Return the [X, Y] coordinate for the center point of the cell that contains the specified text.  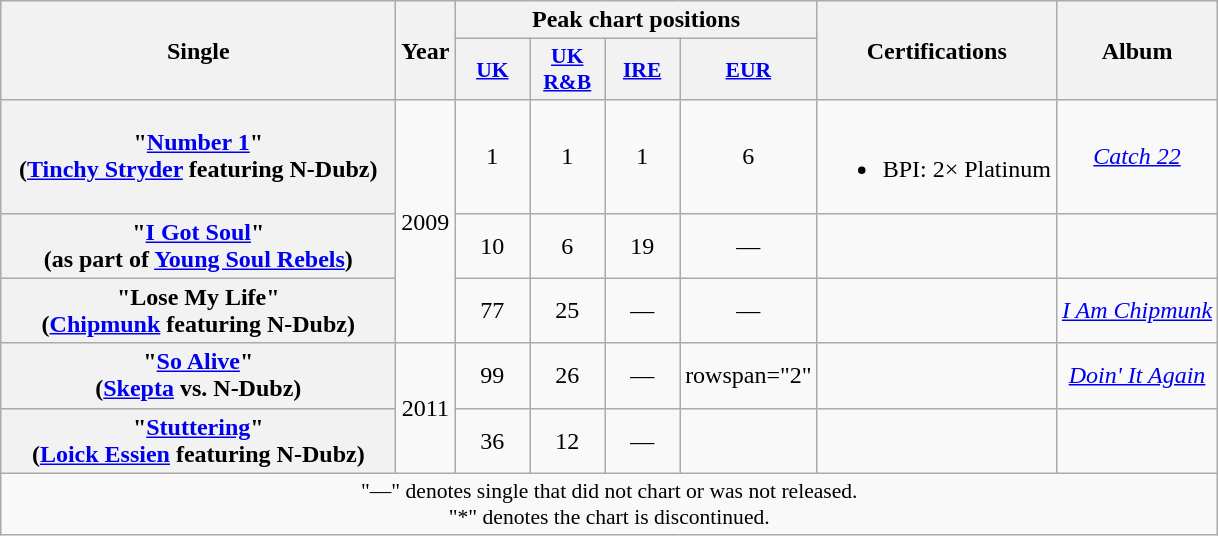
"Stuttering"(Loick Essien featuring N-Dubz) [198, 440]
Catch 22 [1136, 156]
EUR [749, 70]
19 [642, 246]
25 [568, 310]
rowspan="2" [749, 376]
Doin' It Again [1136, 376]
2009 [426, 222]
"I Got Soul"(as part of Young Soul Rebels) [198, 246]
BPI: 2× Platinum [936, 156]
UK [492, 70]
UKR&B [568, 70]
Peak chart positions [636, 20]
10 [492, 246]
77 [492, 310]
26 [568, 376]
I Am Chipmunk [1136, 310]
"Lose My Life"(Chipmunk featuring N-Dubz) [198, 310]
Album [1136, 50]
99 [492, 376]
Year [426, 50]
"Number 1"(Tinchy Stryder featuring N-Dubz) [198, 156]
Certifications [936, 50]
"So Alive"(Skepta vs. N-Dubz) [198, 376]
36 [492, 440]
IRE [642, 70]
"—" denotes single that did not chart or was not released."*" denotes the chart is discontinued. [610, 504]
Single [198, 50]
12 [568, 440]
2011 [426, 408]
